Find where the given text appears and provide that cell's center as (x, y) coordinate. 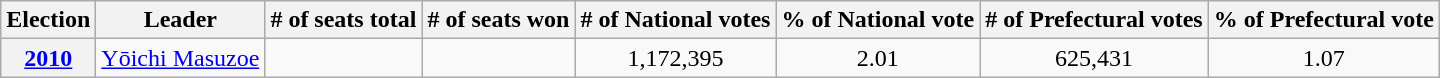
# of National votes (676, 20)
# of seats won (498, 20)
2010 (48, 58)
625,431 (1094, 58)
Election (48, 20)
Leader (180, 20)
# of seats total (344, 20)
1.07 (1324, 58)
% of National vote (878, 20)
% of Prefectural vote (1324, 20)
Yōichi Masuzoe (180, 58)
# of Prefectural votes (1094, 20)
2.01 (878, 58)
1,172,395 (676, 58)
